Return [X, Y] of the center of cell containing provided text 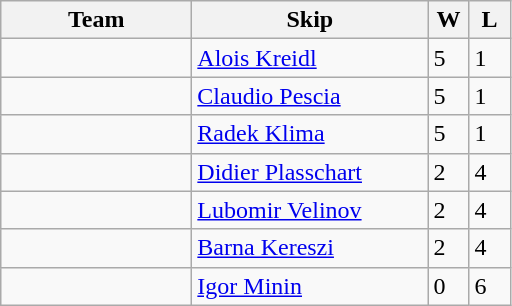
Skip [310, 20]
0 [448, 286]
W [448, 20]
Alois Kreidl [310, 58]
Didier Plasschart [310, 172]
Lubomir Velinov [310, 210]
6 [490, 286]
Barna Kereszi [310, 248]
Claudio Pescia [310, 96]
L [490, 20]
Team [96, 20]
Radek Klima [310, 134]
Igor Minin [310, 286]
